Scan for the cell matching the given text and deliver its [X, Y] coordinate at center. 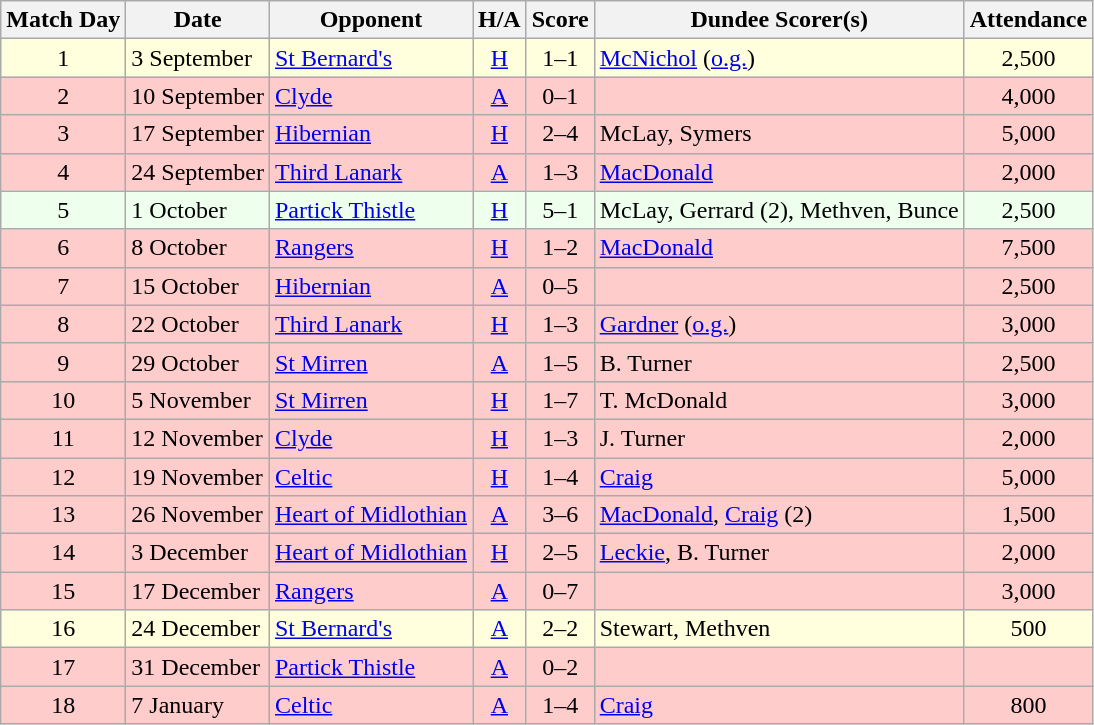
800 [1028, 705]
1 October [198, 210]
500 [1028, 629]
26 November [198, 515]
Match Day [64, 20]
1–2 [560, 248]
10 [64, 400]
0–1 [560, 96]
MacDonald, Craig (2) [779, 515]
5 November [198, 400]
10 September [198, 96]
3 December [198, 553]
0–7 [560, 591]
0–2 [560, 667]
7 [64, 286]
Date [198, 20]
1–7 [560, 400]
12 [64, 477]
2–4 [560, 134]
8 [64, 324]
B. Turner [779, 362]
Score [560, 20]
McLay, Symers [779, 134]
24 December [198, 629]
2–2 [560, 629]
4,000 [1028, 96]
1 [64, 58]
2 [64, 96]
3 September [198, 58]
22 October [198, 324]
12 November [198, 438]
9 [64, 362]
15 October [198, 286]
18 [64, 705]
24 September [198, 172]
Dundee Scorer(s) [779, 20]
1–1 [560, 58]
17 December [198, 591]
Gardner (o.g.) [779, 324]
5–1 [560, 210]
29 October [198, 362]
17 [64, 667]
3–6 [560, 515]
1–5 [560, 362]
31 December [198, 667]
J. Turner [779, 438]
H/A [499, 20]
19 November [198, 477]
2–5 [560, 553]
6 [64, 248]
7 January [198, 705]
13 [64, 515]
5 [64, 210]
Opponent [370, 20]
1,500 [1028, 515]
15 [64, 591]
Leckie, B. Turner [779, 553]
14 [64, 553]
8 October [198, 248]
Stewart, Methven [779, 629]
7,500 [1028, 248]
T. McDonald [779, 400]
16 [64, 629]
17 September [198, 134]
3 [64, 134]
McNichol (o.g.) [779, 58]
McLay, Gerrard (2), Methven, Bunce [779, 210]
11 [64, 438]
Attendance [1028, 20]
0–5 [560, 286]
4 [64, 172]
